Locate the cell with the specified text and output its [x, y] center coordinate. 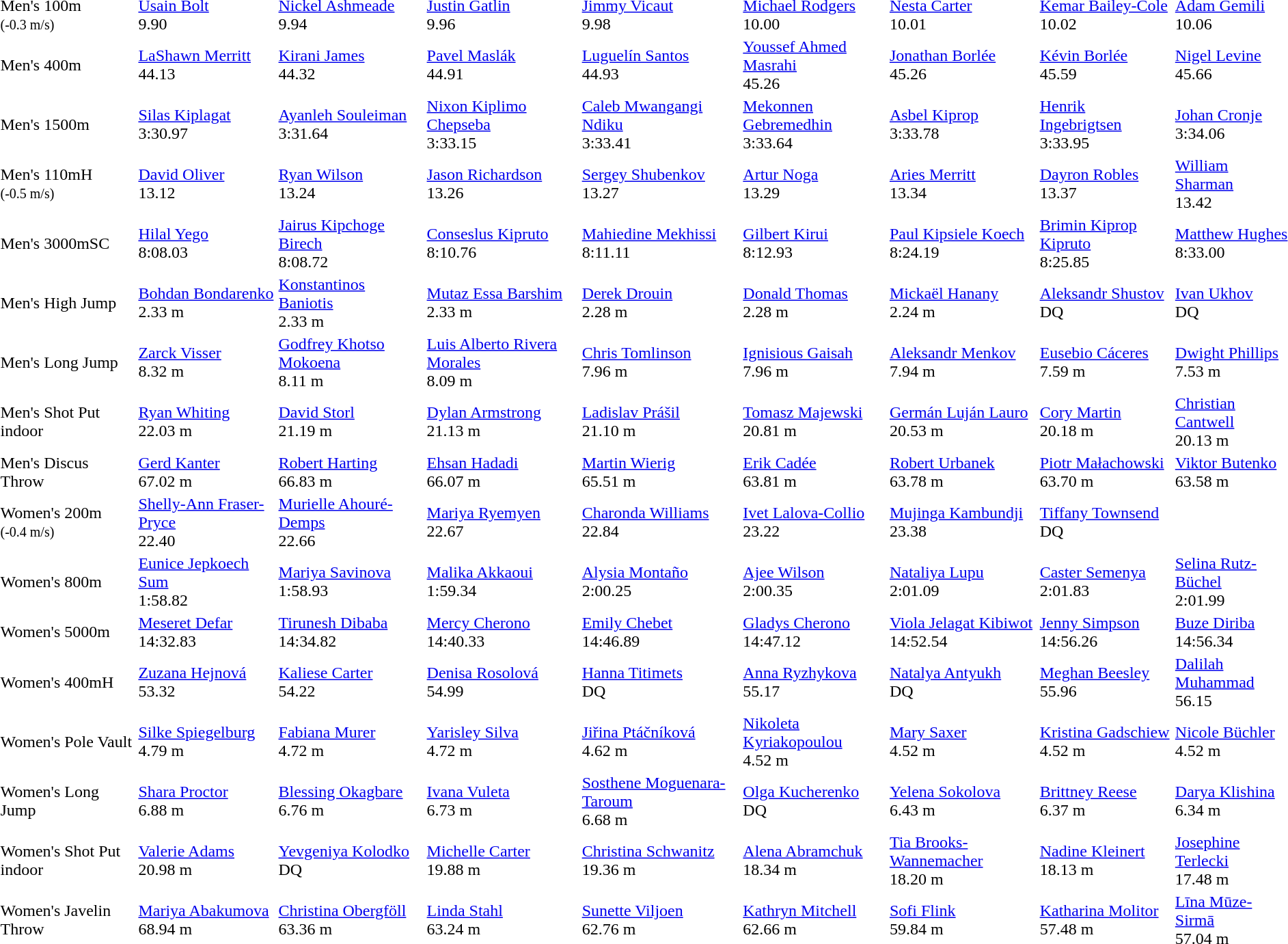
Meseret Defar 14:32.83 [206, 632]
Ehsan Hadadi 66.07 m [502, 472]
Luis Alberto Rivera Morales 8.09 m [502, 362]
Eusebio Cáceres 7.59 m [1106, 362]
Mekonnen Gebremedhin 3:33.64 [814, 124]
Hilal Yego 8:08.03 [206, 243]
Nixon Kiplimo Chepseba 3:33.15 [502, 124]
Artur Noga 13.29 [814, 184]
Olga Kucherenko DQ [814, 801]
Conseslus Kipruto 8:10.76 [502, 243]
Bohdan Bondarenko 2.33 m [206, 303]
Gerd Kanter 67.02 m [206, 472]
Ryan Whiting 22.03 m [206, 422]
Aleksandr Menkov 7.94 m [962, 362]
Mutaz Essa Barshim 2.33 m [502, 303]
Kaliese Carter 54.22 [351, 682]
Donald Thomas 2.28 m [814, 303]
Ajee Wilson 2:00.35 [814, 582]
Nadine Kleinert 18.13 m [1106, 861]
Martin Wierig 65.51 m [660, 472]
Cory Martin 20.18 m [1106, 422]
Germán Luján Lauro 20.53 m [962, 422]
Michelle Carter 19.88 m [502, 861]
Nataliya Lupu 2:01.09 [962, 582]
Mariya Savinova 1:58.93 [351, 582]
Aries Merritt 13.34 [962, 184]
Asbel Kiprop 3:33.78 [962, 124]
Luguelín Santos 44.93 [660, 65]
Silas Kiplagat 3:30.97 [206, 124]
Hanna Titimets DQ [660, 682]
Godfrey Khotso Mokoena 8.11 m [351, 362]
Jiřina Ptáčníková 4.62 m [660, 742]
Derek Drouin 2.28 m [660, 303]
Denisa Rosolová 54.99 [502, 682]
Kirani James 44.32 [351, 65]
Tia Brooks-Wannemacher 18.20 m [962, 861]
Kristina Gadschiew 4.52 m [1106, 742]
Paul Kipsiele Koech 8:24.19 [962, 243]
Christina Schwanitz 19.36 m [660, 861]
Yelena Sokolova 6.43 m [962, 801]
LaShawn Merritt 44.13 [206, 65]
Emily Chebet 14:46.89 [660, 632]
Mujinga Kambundji 23.38 [962, 522]
Tiffany Townsend DQ [1106, 522]
Ivana Vuleta 6.73 m [502, 801]
Natalya Antyukh DQ [962, 682]
Shara Proctor 6.88 m [206, 801]
Eunice Jepkoech Sum 1:58.82 [206, 582]
Jairus Kipchoge Birech 8:08.72 [351, 243]
Yevgeniya Kolodko DQ [351, 861]
Valerie Adams 20.98 m [206, 861]
Ivet Lalova-Collio 23.22 [814, 522]
Anna Ryzhykova 55.17 [814, 682]
Zarck Visser 8.32 m [206, 362]
Caster Semenya 2:01.83 [1106, 582]
Mariya Ryemyen 22.67 [502, 522]
Dayron Robles 13.37 [1106, 184]
Alena Abramchuk 18.34 m [814, 861]
Meghan Beesley 55.96 [1106, 682]
Blessing Okagbare 6.76 m [351, 801]
Tomasz Majewski 20.81 m [814, 422]
Brimin Kiprop Kipruto 8:25.85 [1106, 243]
Jenny Simpson 14:56.26 [1106, 632]
Chris Tomlinson 7.96 m [660, 362]
David Oliver 13.12 [206, 184]
Robert Urbanek 63.78 m [962, 472]
Gladys Cherono 14:47.12 [814, 632]
Caleb Mwangangi Ndiku 3:33.41 [660, 124]
Yarisley Silva 4.72 m [502, 742]
Gilbert Kirui 8:12.93 [814, 243]
Nikoleta Kyriakopoulou 4.52 m [814, 742]
Youssef Ahmed Masrahi 45.26 [814, 65]
Zuzana Hejnová 53.32 [206, 682]
Henrik Ingebrigtsen 3:33.95 [1106, 124]
Mercy Cherono 14:40.33 [502, 632]
Dylan Armstrong 21.13 m [502, 422]
Ryan Wilson 13.24 [351, 184]
Murielle Ahouré-Demps 22.66 [351, 522]
Brittney Reese 6.37 m [1106, 801]
Malika Akkaoui 1:59.34 [502, 582]
Mickaël Hanany 2.24 m [962, 303]
Charonda Williams 22.84 [660, 522]
Ladislav Prášil 21.10 m [660, 422]
Shelly-Ann Fraser-Pryce 22.40 [206, 522]
Robert Harting 66.83 m [351, 472]
Piotr Małachowski 63.70 m [1106, 472]
Alysia Montaño 2:00.25 [660, 582]
Viola Jelagat Kibiwot 14:52.54 [962, 632]
Fabiana Murer 4.72 m [351, 742]
Silke Spiegelburg 4.79 m [206, 742]
Konstantinos Baniotis 2.33 m [351, 303]
Pavel Maslák 44.91 [502, 65]
Aleksandr Shustov DQ [1106, 303]
Ayanleh Souleiman 3:31.64 [351, 124]
Jonathan Borlée 45.26 [962, 65]
Ignisious Gaisah 7.96 m [814, 362]
Kévin Borlée 45.59 [1106, 65]
Sergey Shubenkov 13.27 [660, 184]
Erik Cadée 63.81 m [814, 472]
Mary Saxer 4.52 m [962, 742]
Mahiedine Mekhissi 8:11.11 [660, 243]
Jason Richardson 13.26 [502, 184]
David Storl 21.19 m [351, 422]
Tirunesh Dibaba 14:34.82 [351, 632]
Sosthene Moguenara-Taroum 6.68 m [660, 801]
